For the text-containing cell, return its midpoint in (X, Y) coordinate format. 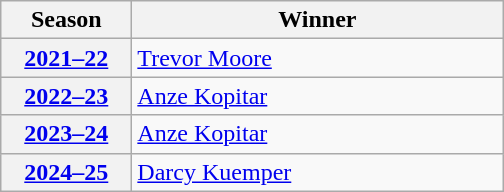
2023–24 (66, 134)
2024–25 (66, 172)
Season (66, 20)
Trevor Moore (318, 58)
Winner (318, 20)
2021–22 (66, 58)
Darcy Kuemper (318, 172)
2022–23 (66, 96)
